Pinpoint the cell where the given text exists, returning its (x, y) midpoint coordinate. 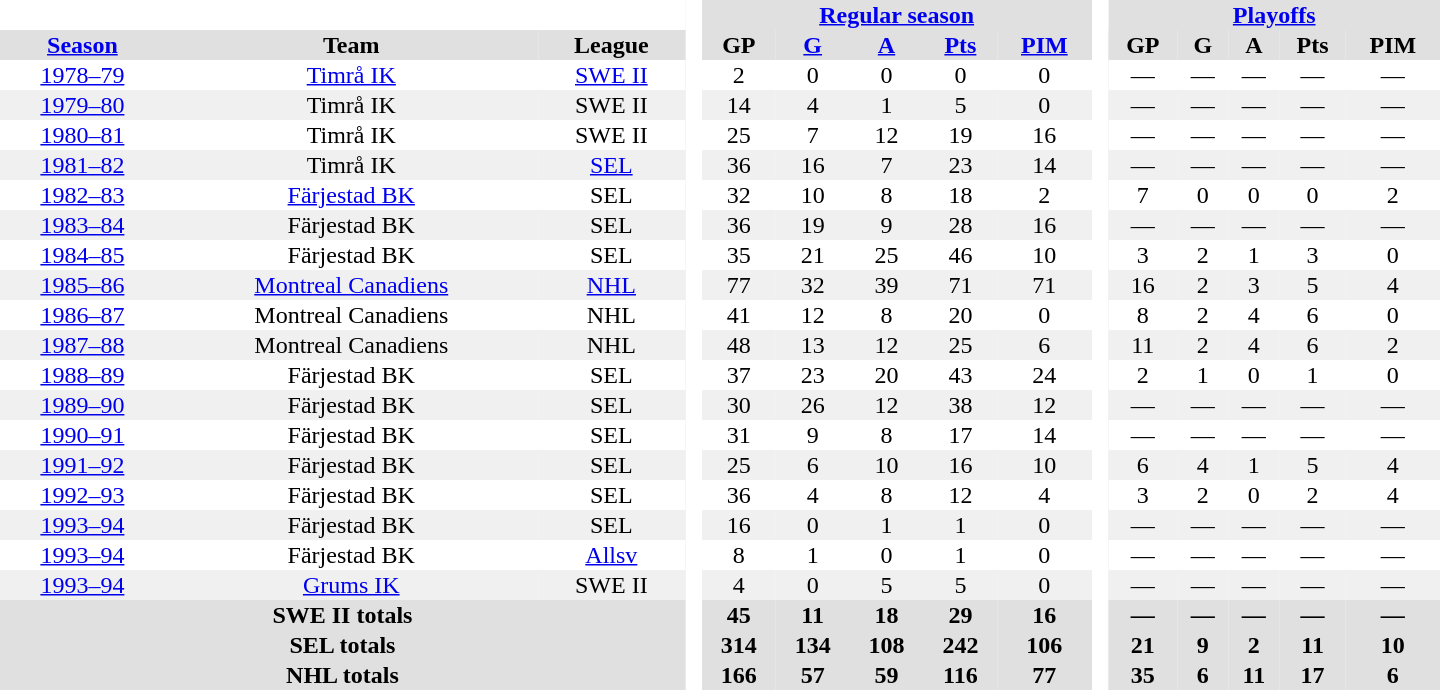
1992–93 (82, 495)
Allsv (612, 555)
Season (82, 45)
108 (887, 645)
59 (887, 675)
Team (352, 45)
1985–86 (82, 285)
46 (960, 255)
SWE II totals (342, 615)
1988–89 (82, 375)
26 (813, 405)
45 (739, 615)
314 (739, 645)
48 (739, 345)
166 (739, 675)
1984–85 (82, 255)
1986–87 (82, 315)
24 (1044, 375)
116 (960, 675)
Playoffs (1274, 15)
41 (739, 315)
242 (960, 645)
106 (1044, 645)
1980–81 (82, 135)
1989–90 (82, 405)
Regular season (896, 15)
134 (813, 645)
1981–82 (82, 165)
1982–83 (82, 195)
SEL totals (342, 645)
57 (813, 675)
39 (887, 285)
37 (739, 375)
1979–80 (82, 105)
1991–92 (82, 465)
28 (960, 225)
38 (960, 405)
1983–84 (82, 225)
1987–88 (82, 345)
Grums IK (352, 585)
NHL totals (342, 675)
13 (813, 345)
1978–79 (82, 75)
30 (739, 405)
League (612, 45)
31 (739, 435)
29 (960, 615)
1990–91 (82, 435)
43 (960, 375)
